Locate the cell with the specified text and output its (X, Y) center coordinate. 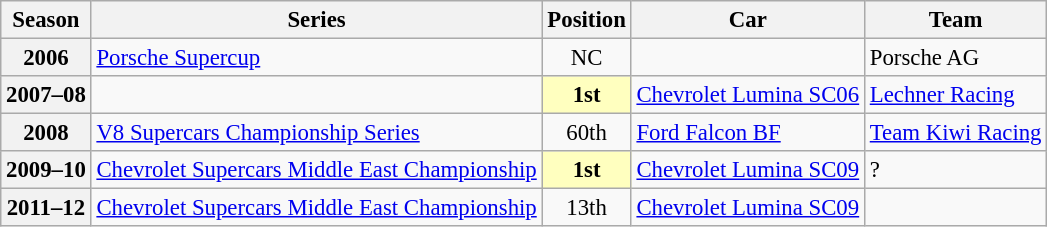
Team (955, 20)
2009–10 (46, 170)
60th (586, 133)
V8 Supercars Championship Series (316, 133)
Porsche Supercup (316, 58)
Chevrolet Lumina SC06 (748, 95)
Lechner Racing (955, 95)
Porsche AG (955, 58)
Car (748, 20)
Season (46, 20)
Team Kiwi Racing (955, 133)
Position (586, 20)
? (955, 170)
Series (316, 20)
Ford Falcon BF (748, 133)
2008 (46, 133)
2007–08 (46, 95)
13th (586, 208)
2011–12 (46, 208)
NC (586, 58)
2006 (46, 58)
